Detect which cell encompasses the target text, then output its [x, y] center coordinate. 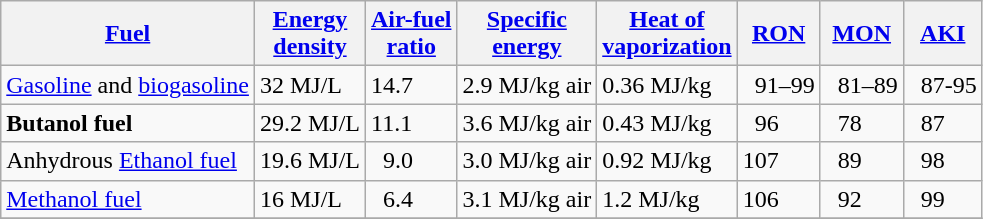
2.9 MJ/kg air [527, 85]
Anhydrous Ethanol fuel [128, 161]
91–99 [778, 85]
99 [942, 199]
3.0 MJ/kg air [527, 161]
16 MJ/L [310, 199]
87-95 [942, 85]
Butanol fuel [128, 123]
3.6 MJ/kg air [527, 123]
RON [778, 34]
98 [942, 161]
89 [862, 161]
9.0 [412, 161]
1.2 MJ/kg [667, 199]
106 [778, 199]
11.1 [412, 123]
81–89 [862, 85]
MON [862, 34]
6.4 [412, 199]
14.7 [412, 85]
0.92 MJ/kg [667, 161]
0.36 MJ/kg [667, 85]
Gasoline and biogasoline [128, 85]
19.6 MJ/L [310, 161]
Specificenergy [527, 34]
87 [942, 123]
0.43 MJ/kg [667, 123]
Energydensity [310, 34]
92 [862, 199]
78 [862, 123]
Heat ofvaporization [667, 34]
Methanol fuel [128, 199]
96 [778, 123]
29.2 MJ/L [310, 123]
3.1 MJ/kg air [527, 199]
AKI [942, 34]
Fuel [128, 34]
107 [778, 161]
Air-fuelratio [412, 34]
32 MJ/L [310, 85]
